Detect which cell encompasses the target text, then output its [X, Y] center coordinate. 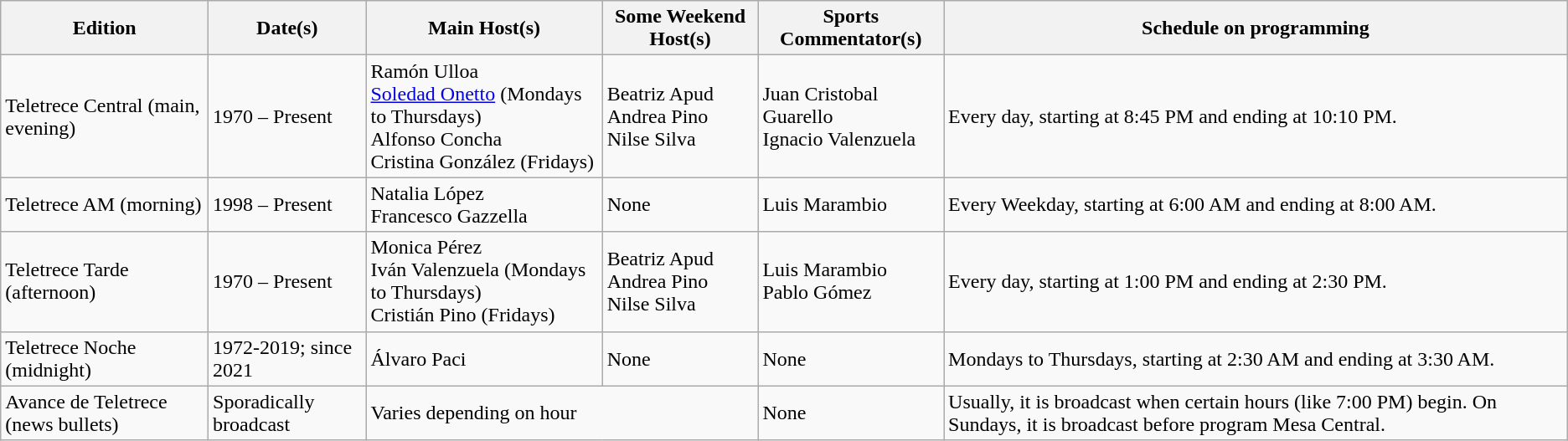
Avance de Teletrece (news bullets) [105, 413]
Every day, starting at 1:00 PM and ending at 2:30 PM. [1256, 281]
Álvaro Paci [484, 358]
Sporadically broadcast [287, 413]
Juan Cristobal GuarelloIgnacio Valenzuela [851, 116]
1972-2019; since 2021 [287, 358]
Teletrece Tarde (afternoon) [105, 281]
Teletrece Noche(midnight) [105, 358]
Luis Marambio [851, 204]
Varies depending on hour [562, 413]
1998 – Present [287, 204]
Teletrece Central (main, evening) [105, 116]
Every day, starting at 8:45 PM and ending at 10:10 PM. [1256, 116]
Teletrece AM (morning) [105, 204]
Ramón UlloaSoledad Onetto (Mondays to Thursdays)Alfonso ConchaCristina González (Fridays) [484, 116]
Natalia LópezFrancesco Gazzella [484, 204]
Sports Commentator(s) [851, 28]
Main Host(s) [484, 28]
Monica PérezIván Valenzuela (Mondays to Thursdays)Cristián Pino (Fridays) [484, 281]
Some Weekend Host(s) [680, 28]
Schedule on programming [1256, 28]
Mondays to Thursdays, starting at 2:30 AM and ending at 3:30 AM. [1256, 358]
Edition [105, 28]
Luis MarambioPablo Gómez [851, 281]
Date(s) [287, 28]
Every Weekday, starting at 6:00 AM and ending at 8:00 AM. [1256, 204]
Usually, it is broadcast when certain hours (like 7:00 PM) begin. On Sundays, it is broadcast before program Mesa Central. [1256, 413]
